Locate the cell with the specified text and output its (x, y) center coordinate. 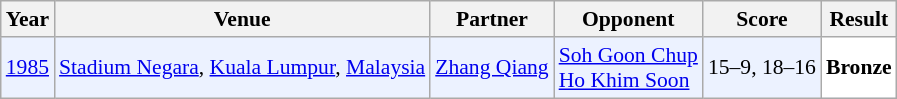
15–9, 18–16 (762, 68)
Opponent (628, 19)
Partner (492, 19)
Zhang Qiang (492, 68)
Result (859, 19)
1985 (28, 68)
Stadium Negara, Kuala Lumpur, Malaysia (242, 68)
Soh Goon Chup Ho Khim Soon (628, 68)
Year (28, 19)
Venue (242, 19)
Bronze (859, 68)
Score (762, 19)
